From the cell containing the given text, extract its center point as (x, y) coordinate. 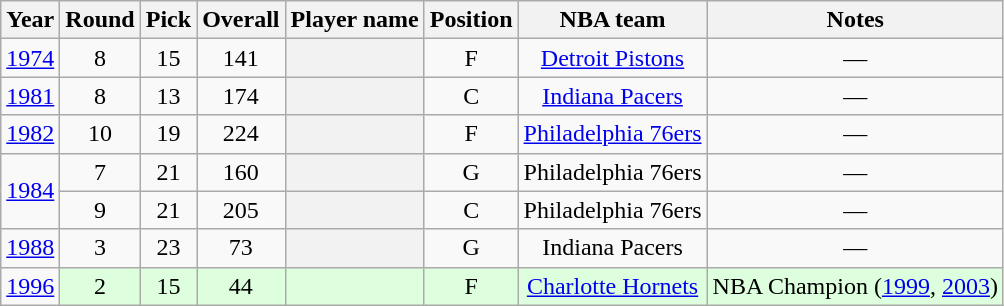
9 (100, 210)
Notes (855, 20)
205 (241, 210)
73 (241, 248)
224 (241, 134)
44 (241, 286)
Charlotte Hornets (612, 286)
1996 (30, 286)
19 (168, 134)
1982 (30, 134)
141 (241, 58)
10 (100, 134)
13 (168, 96)
1974 (30, 58)
Player name (354, 20)
2 (100, 286)
23 (168, 248)
1988 (30, 248)
Position (471, 20)
174 (241, 96)
7 (100, 172)
Pick (168, 20)
Round (100, 20)
Overall (241, 20)
Detroit Pistons (612, 58)
3 (100, 248)
Year (30, 20)
160 (241, 172)
1981 (30, 96)
1984 (30, 191)
NBA team (612, 20)
NBA Champion (1999, 2003) (855, 286)
